Output the (x, y) coordinate of the center of the cell containing the given text.  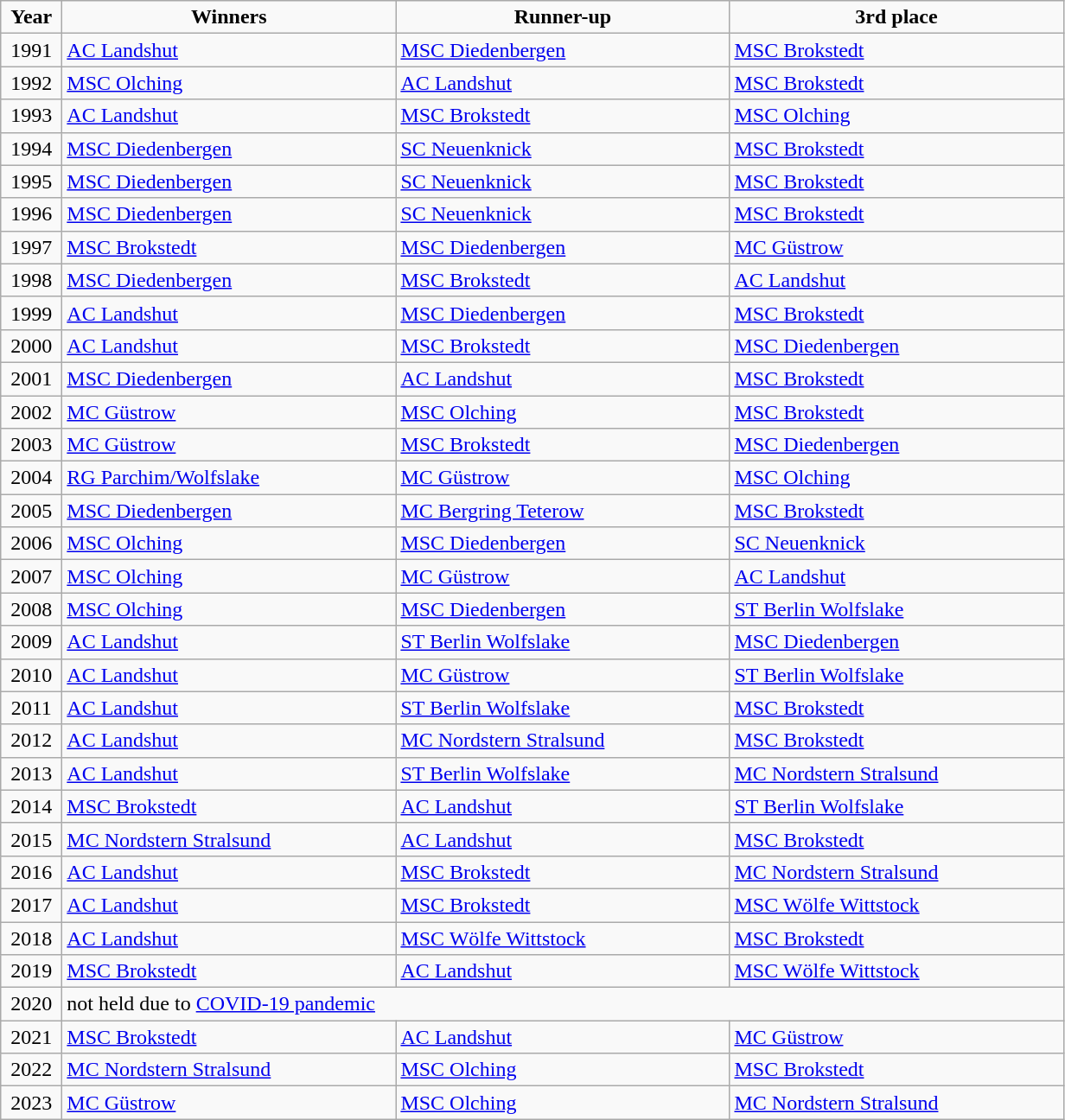
2015 (31, 839)
1998 (31, 280)
1993 (31, 116)
not held due to COVID-19 pandemic (563, 1004)
MC Bergring Teterow (563, 511)
2013 (31, 773)
Winners (229, 17)
2020 (31, 1004)
2010 (31, 675)
3rd place (896, 17)
1999 (31, 313)
2002 (31, 412)
2019 (31, 971)
2022 (31, 1070)
2018 (31, 938)
Runner-up (563, 17)
1995 (31, 181)
2014 (31, 806)
1992 (31, 83)
2005 (31, 511)
2000 (31, 346)
2006 (31, 544)
1996 (31, 214)
2001 (31, 379)
2003 (31, 445)
1997 (31, 247)
2007 (31, 576)
2017 (31, 905)
2021 (31, 1037)
RG Parchim/Wolfslake (229, 478)
1994 (31, 149)
2012 (31, 741)
2023 (31, 1103)
2016 (31, 872)
2004 (31, 478)
2009 (31, 642)
2008 (31, 609)
2011 (31, 708)
Year (31, 17)
1991 (31, 50)
